For the text-containing cell, return its midpoint in (x, y) coordinate format. 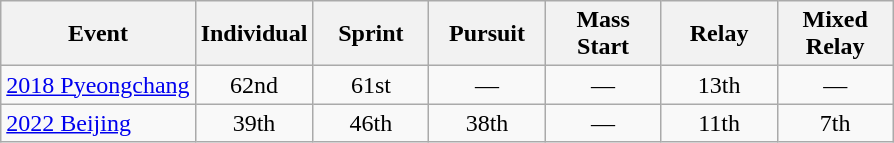
11th (719, 123)
Event (98, 34)
Individual (254, 34)
7th (835, 123)
Mass Start (603, 34)
39th (254, 123)
Relay (719, 34)
Mixed Relay (835, 34)
38th (487, 123)
46th (371, 123)
Sprint (371, 34)
2022 Beijing (98, 123)
13th (719, 85)
61st (371, 85)
2018 Pyeongchang (98, 85)
Pursuit (487, 34)
62nd (254, 85)
